Detect which cell encompasses the target text, then output its (x, y) center coordinate. 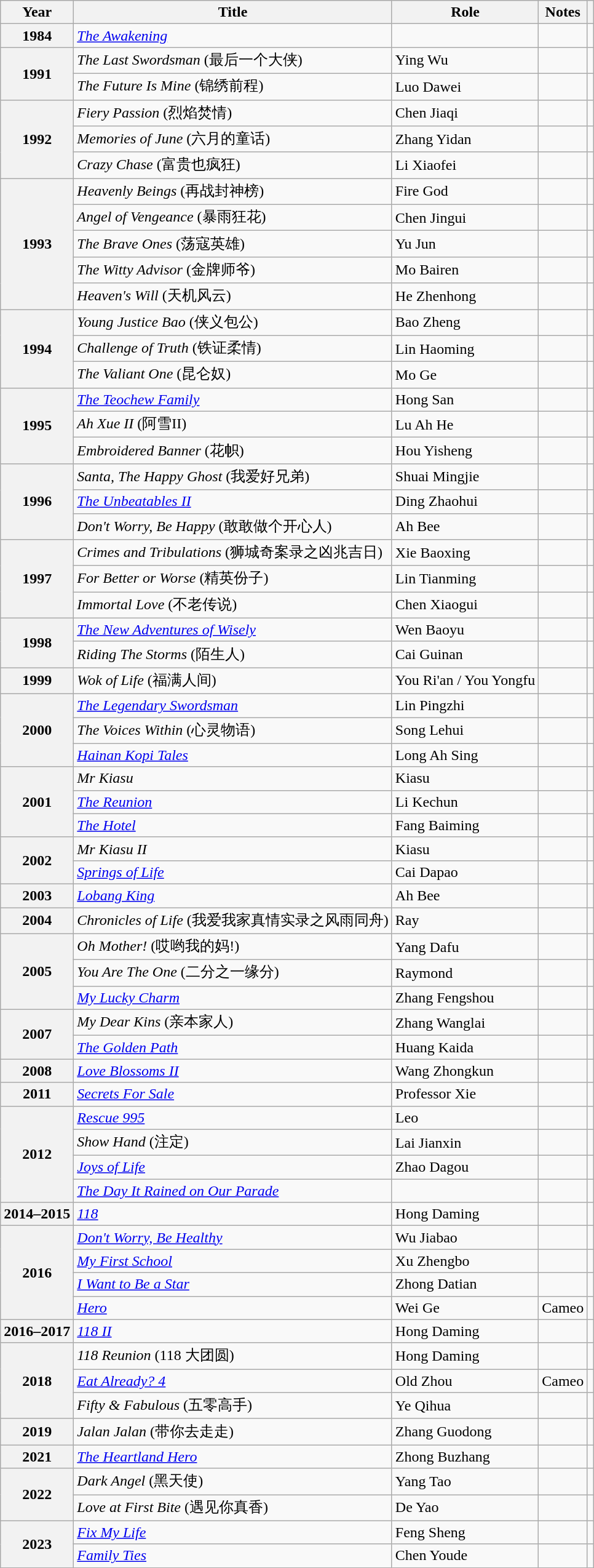
Ah Xue II (阿雪II) (233, 425)
Cai Dapao (465, 872)
Huang Kaida (465, 1047)
Title (233, 12)
1995 (37, 426)
2007 (37, 1034)
Santa, The Happy Ghost (我爱好兄弟) (233, 476)
Li Kechun (465, 802)
2003 (37, 895)
Ray (465, 921)
The Brave Ones (荡寇英雄) (233, 244)
My Lucky Charm (233, 998)
Wu Jiabao (465, 1238)
2000 (37, 730)
Luo Dawei (465, 86)
Hainan Kopi Tales (233, 755)
2018 (37, 1381)
Young Justice Bao (侠义包公) (233, 322)
Embroidered Banner (花帜) (233, 450)
The Witty Advisor (金牌师爷) (233, 270)
Yang Tao (465, 1482)
My Dear Kins (亲本家人) (233, 1023)
Show Hand (注定) (233, 1142)
Role (465, 12)
Mr Kiasu II (233, 849)
118 II (233, 1331)
Leo (465, 1118)
Professor Xie (465, 1094)
2002 (37, 860)
Xie Baoxing (465, 553)
2005 (37, 971)
Bao Zheng (465, 322)
Yang Dafu (465, 946)
Dark Angel (黑天使) (233, 1482)
Notes (563, 12)
1998 (37, 642)
Heaven's Will (天机风云) (233, 297)
1992 (37, 139)
Don't Worry, Be Happy (敢敢做个开心人) (233, 527)
1997 (37, 579)
Cai Guinan (465, 655)
118 (233, 1214)
The Awakening (233, 36)
The Golden Path (233, 1047)
1991 (37, 74)
The Hotel (233, 825)
Challenge of Truth (铁证柔情) (233, 348)
Rescue 995 (233, 1118)
The Teochew Family (233, 399)
The Legendary Swordsman (233, 705)
Zhong Buzhang (465, 1457)
The Last Swordsman (最后一个大侠) (233, 60)
Chen Jiaqi (465, 113)
The Unbeatables II (233, 502)
Wei Ge (465, 1308)
Zhao Dagou (465, 1167)
Zhang Yidan (465, 139)
Zhong Datian (465, 1284)
Li Xiaofei (465, 165)
Lai Jianxin (465, 1142)
Oh Mother! (哎哟我的妈!) (233, 946)
For Better or Worse (精英份子) (233, 578)
The Reunion (233, 802)
2014–2015 (37, 1214)
The Day It Rained on Our Parade (233, 1191)
Ying Wu (465, 60)
Zhang Wanglai (465, 1023)
Hou Yisheng (465, 450)
2004 (37, 921)
1996 (37, 501)
Lin Tianming (465, 578)
Crimes and Tribulations (狮城奇案录之凶兆吉日) (233, 553)
Long Ah Sing (465, 755)
Lin Haoming (465, 348)
Wang Zhongkun (465, 1071)
The Future Is Mine (锦绣前程) (233, 86)
2012 (37, 1154)
Song Lehui (465, 731)
2016 (37, 1273)
Family Ties (233, 1556)
2011 (37, 1094)
Angel of Vengeance (暴雨狂花) (233, 218)
Lin Pingzhi (465, 705)
Zhang Guodong (465, 1431)
Mr Kiasu (233, 778)
2022 (37, 1494)
Jalan Jalan (带你去走走) (233, 1431)
Fix My Life (233, 1532)
Old Zhou (465, 1381)
Wok of Life (福满人间) (233, 681)
Lu Ah He (465, 425)
Memories of June (六月的童话) (233, 139)
Immortal Love (不老传说) (233, 606)
Ye Qihua (465, 1406)
Chen Youde (465, 1556)
The Valiant One (昆仑奴) (233, 375)
1984 (37, 36)
The Voices Within (心灵物语) (233, 731)
Fang Baiming (465, 825)
Mo Ge (465, 375)
Shuai Mingjie (465, 476)
Joys of Life (233, 1167)
Zhang Fengshou (465, 998)
My First School (233, 1261)
De Yao (465, 1508)
Chen Jingui (465, 218)
Lobang King (233, 895)
Secrets For Sale (233, 1094)
118 Reunion (118 大团圆) (233, 1356)
2001 (37, 802)
2016–2017 (37, 1331)
Fire God (465, 192)
2008 (37, 1071)
Don't Worry, Be Healthy (233, 1238)
1994 (37, 348)
Hero (233, 1308)
Fiery Passion (烈焰焚情) (233, 113)
Mo Bairen (465, 270)
You Ri'an / You Yongfu (465, 681)
Xu Zhengbo (465, 1261)
Hong San (465, 399)
Fifty & Fabulous (五零高手) (233, 1406)
Eat Already? 4 (233, 1381)
Feng Sheng (465, 1532)
Year (37, 12)
Heavenly Beings (再战封神榜) (233, 192)
1993 (37, 244)
Raymond (465, 974)
2023 (37, 1544)
1999 (37, 681)
Love at First Bite (遇见你真香) (233, 1508)
He Zhenhong (465, 297)
I Want to Be a Star (233, 1284)
The New Adventures of Wisely (233, 630)
2019 (37, 1431)
Riding The Storms (陌生人) (233, 655)
The Heartland Hero (233, 1457)
Chronicles of Life (我爱我家真情实录之风雨同舟) (233, 921)
2021 (37, 1457)
Ding Zhaohui (465, 502)
Springs of Life (233, 872)
Chen Xiaogui (465, 606)
Wen Baoyu (465, 630)
Yu Jun (465, 244)
Love Blossoms II (233, 1071)
You Are The One (二分之一缘分) (233, 974)
Crazy Chase (富贵也疯狂) (233, 165)
